Return the (X, Y) coordinate for the center point of the cell that contains the specified text.  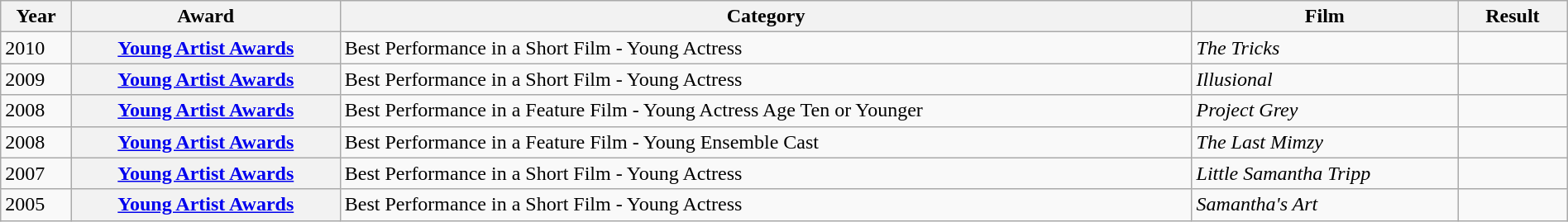
2007 (36, 173)
Project Grey (1325, 111)
Film (1325, 17)
Year (36, 17)
Illusional (1325, 79)
Award (205, 17)
Result (1513, 17)
Category (766, 17)
Best Performance in a Feature Film - Young Ensemble Cast (766, 142)
The Last Mimzy (1325, 142)
2005 (36, 205)
Little Samantha Tripp (1325, 173)
2009 (36, 79)
2010 (36, 48)
The Tricks (1325, 48)
Samantha's Art (1325, 205)
Best Performance in a Feature Film - Young Actress Age Ten or Younger (766, 111)
